Provide the (x, y) coordinate of the cell's center where the given text is located.  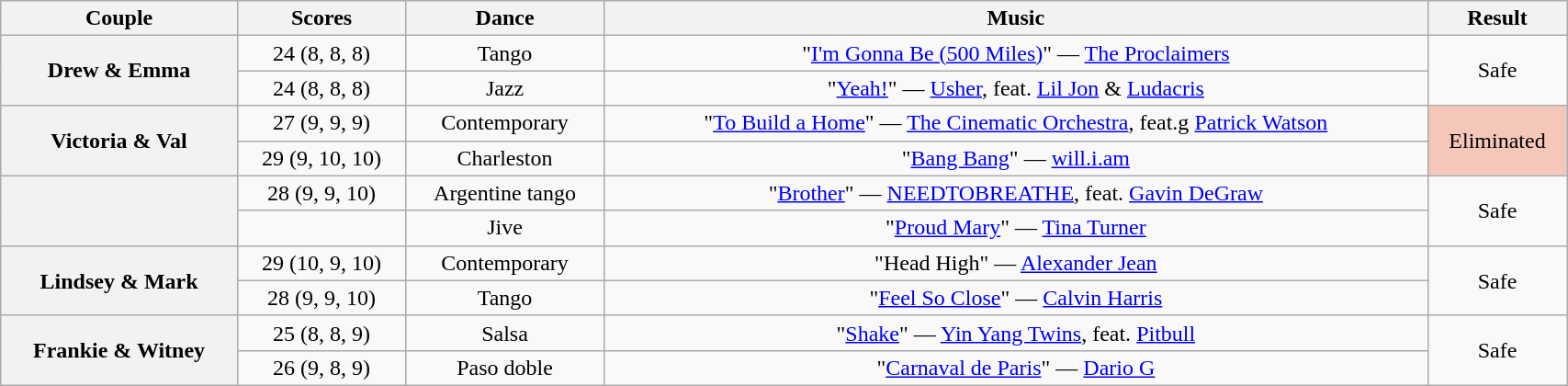
29 (10, 9, 10) (321, 263)
Argentine tango (505, 193)
"Proud Mary" — Tina Turner (1016, 228)
Drew & Emma (119, 71)
Frankie & Witney (119, 350)
Salsa (505, 333)
27 (9, 9, 9) (321, 123)
Victoria & Val (119, 141)
"Feel So Close" — Calvin Harris (1016, 298)
Paso doble (505, 368)
"Brother" — NEEDTOBREATHE, feat. Gavin DeGraw (1016, 193)
"Shake" — Yin Yang Twins, feat. Pitbull (1016, 333)
26 (9, 8, 9) (321, 368)
Scores (321, 18)
Couple (119, 18)
"To Build a Home" — The Cinematic Orchestra, feat.g Patrick Watson (1016, 123)
Music (1016, 18)
"Head High" — Alexander Jean (1016, 263)
Charleston (505, 158)
"Carnaval de Paris" — Dario G (1016, 368)
Result (1497, 18)
"Yeah!" — Usher, feat. Lil Jon & Ludacris (1016, 88)
25 (8, 8, 9) (321, 333)
Jazz (505, 88)
Eliminated (1497, 141)
29 (9, 10, 10) (321, 158)
"I'm Gonna Be (500 Miles)" — The Proclaimers (1016, 53)
Dance (505, 18)
Lindsey & Mark (119, 280)
"Bang Bang" — will.i.am (1016, 158)
Jive (505, 228)
